Pinpoint the cell where the given text exists, returning its [X, Y] midpoint coordinate. 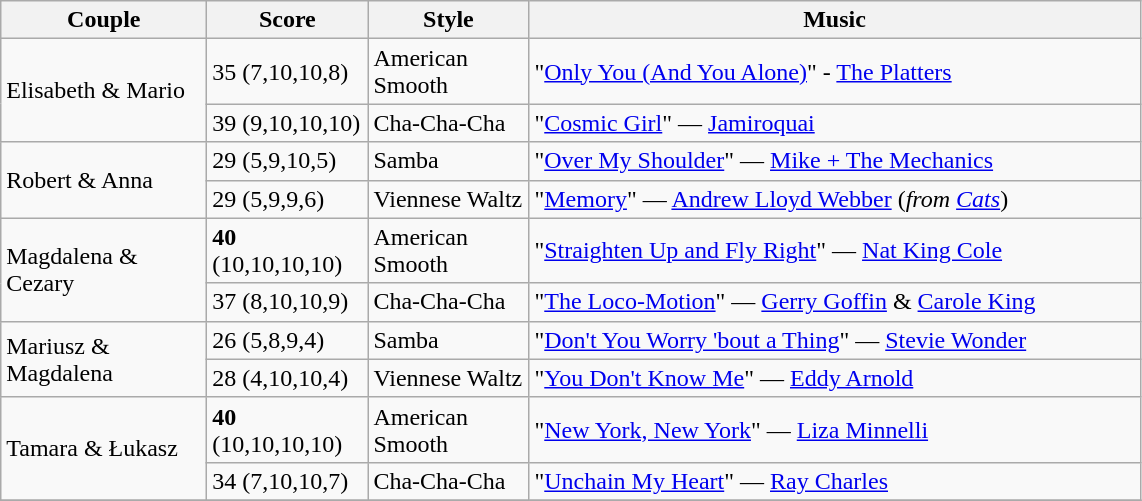
"Over My Shoulder" — Mike + The Mechanics [834, 161]
Style [448, 20]
"New York, New York" — Liza Minnelli [834, 430]
Robert & Anna [104, 180]
35 (7,10,10,8) [288, 72]
39 (9,10,10,10) [288, 123]
29 (5,9,9,6) [288, 199]
34 (7,10,10,7) [288, 481]
Score [288, 20]
"Memory" — Andrew Lloyd Webber (from Cats) [834, 199]
Tamara & Łukasz [104, 448]
"Unchain My Heart" — Ray Charles [834, 481]
29 (5,9,10,5) [288, 161]
"Cosmic Girl" — Jamiroquai [834, 123]
26 (5,8,9,4) [288, 340]
"Straighten Up and Fly Right" — Nat King Cole [834, 250]
Elisabeth & Mario [104, 90]
Music [834, 20]
"Don't You Worry 'bout a Thing" — Stevie Wonder [834, 340]
"Only You (And You Alone)" - The Platters [834, 72]
Mariusz & Magdalena [104, 359]
"You Don't Know Me" — Eddy Arnold [834, 378]
"The Loco-Motion" — Gerry Goffin & Carole King [834, 302]
37 (8,10,10,9) [288, 302]
28 (4,10,10,4) [288, 378]
Couple [104, 20]
Magdalena & Cezary [104, 270]
